Provide the [x, y] coordinate of the cell's center where the given text is located.  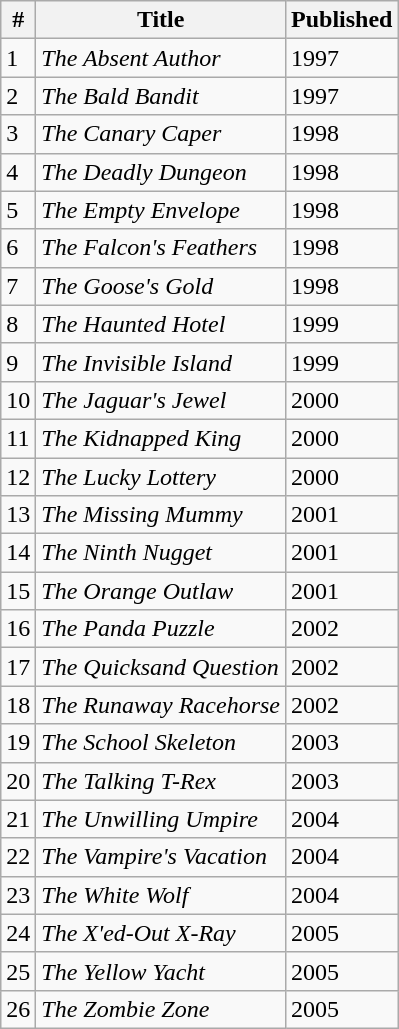
9 [18, 362]
14 [18, 553]
The Empty Envelope [161, 210]
10 [18, 400]
8 [18, 324]
22 [18, 857]
The Zombie Zone [161, 1009]
The Runaway Racehorse [161, 705]
3 [18, 134]
The Bald Bandit [161, 96]
Published [341, 20]
The Ninth Nugget [161, 553]
The Deadly Dungeon [161, 172]
25 [18, 971]
6 [18, 248]
The Quicksand Question [161, 667]
2 [18, 96]
The Vampire's Vacation [161, 857]
The White Wolf [161, 895]
15 [18, 591]
11 [18, 438]
4 [18, 172]
5 [18, 210]
24 [18, 933]
The Unwilling Umpire [161, 819]
The X'ed-Out X-Ray [161, 933]
# [18, 20]
The Haunted Hotel [161, 324]
7 [18, 286]
17 [18, 667]
18 [18, 705]
Title [161, 20]
The Yellow Yacht [161, 971]
13 [18, 515]
The Goose's Gold [161, 286]
19 [18, 743]
The Falcon's Feathers [161, 248]
1 [18, 58]
The Kidnapped King [161, 438]
23 [18, 895]
20 [18, 781]
The Invisible Island [161, 362]
The Jaguar's Jewel [161, 400]
16 [18, 629]
26 [18, 1009]
The Absent Author [161, 58]
21 [18, 819]
The Canary Caper [161, 134]
The School Skeleton [161, 743]
12 [18, 477]
The Lucky Lottery [161, 477]
The Orange Outlaw [161, 591]
The Talking T-Rex [161, 781]
The Panda Puzzle [161, 629]
The Missing Mummy [161, 515]
